Detect which cell encompasses the target text, then output its [X, Y] center coordinate. 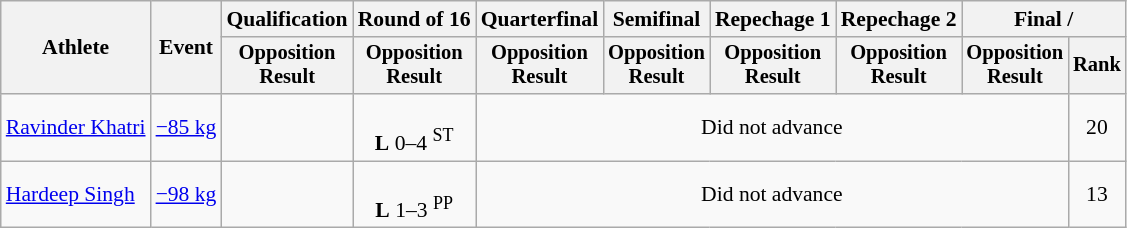
Round of 16 [414, 19]
Repechage 1 [773, 19]
Rank [1097, 66]
20 [1097, 128]
Quarterfinal [540, 19]
Qualification [286, 19]
Event [186, 48]
Repechage 2 [899, 19]
Ravinder Khatri [76, 128]
L 1–3 PP [414, 194]
Hardeep Singh [76, 194]
13 [1097, 194]
L 0–4 ST [414, 128]
−98 kg [186, 194]
Athlete [76, 48]
Semifinal [656, 19]
−85 kg [186, 128]
Final / [1044, 19]
